Extract the [X, Y] coordinate from the center of the cell holding the provided text.  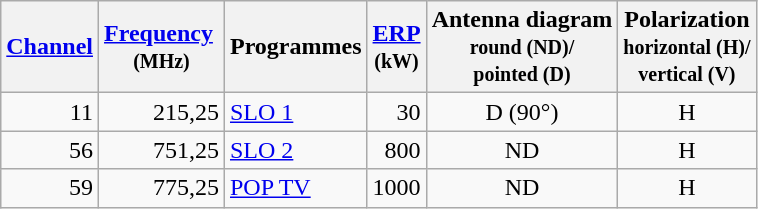
Polarizationhorizontal (H)/vertical (V) [687, 47]
800 [396, 150]
ERP(kW) [396, 47]
Antenna diagramround (ND)/pointed (D) [522, 47]
56 [50, 150]
Frequency (MHz) [162, 47]
59 [50, 188]
POP TV [296, 188]
11 [50, 112]
1000 [396, 188]
775,25 [162, 188]
215,25 [162, 112]
30 [396, 112]
Channel [50, 47]
SLO 1 [296, 112]
D (90°) [522, 112]
Programmes [296, 47]
751,25 [162, 150]
SLO 2 [296, 150]
